Output the (x, y) coordinate of the center of the cell containing the given text.  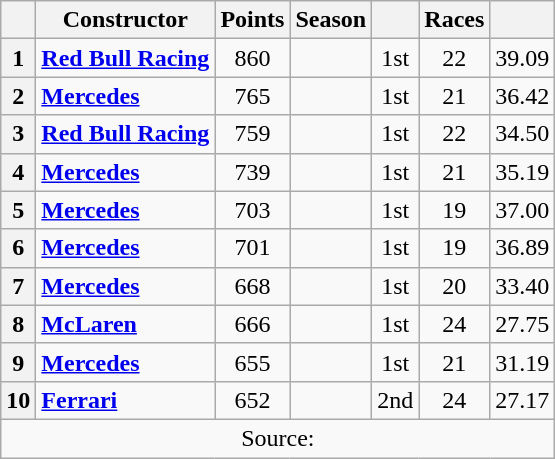
666 (252, 324)
2nd (396, 400)
4 (18, 172)
33.40 (522, 286)
10 (18, 400)
5 (18, 210)
8 (18, 324)
655 (252, 362)
Points (252, 20)
3 (18, 134)
668 (252, 286)
759 (252, 134)
703 (252, 210)
Season (331, 20)
6 (18, 248)
Ferrari (126, 400)
Races (454, 20)
36.42 (522, 96)
Constructor (126, 20)
27.75 (522, 324)
34.50 (522, 134)
701 (252, 248)
765 (252, 96)
35.19 (522, 172)
739 (252, 172)
31.19 (522, 362)
860 (252, 58)
9 (18, 362)
2 (18, 96)
39.09 (522, 58)
27.17 (522, 400)
1 (18, 58)
20 (454, 286)
McLaren (126, 324)
Source: (278, 438)
7 (18, 286)
36.89 (522, 248)
37.00 (522, 210)
652 (252, 400)
